Identify which cell holds the provided text, then report its [x, y] central coordinate. 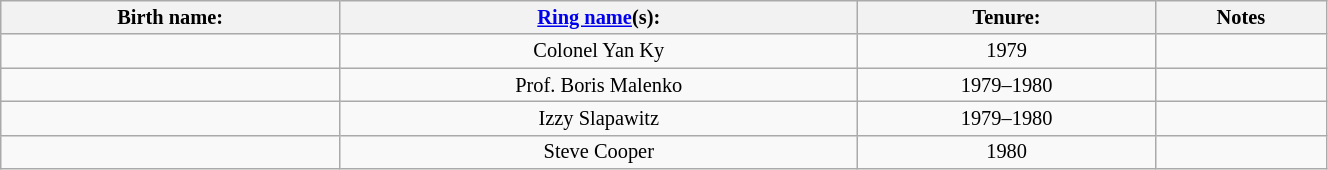
Izzy Slapawitz [599, 118]
Birth name: [170, 17]
Ring name(s): [599, 17]
Notes [1240, 17]
Steve Cooper [599, 152]
1979 [1006, 51]
Prof. Boris Malenko [599, 85]
1980 [1006, 152]
Tenure: [1006, 17]
Colonel Yan Ky [599, 51]
